From the cell containing the given text, extract its center point as [X, Y] coordinate. 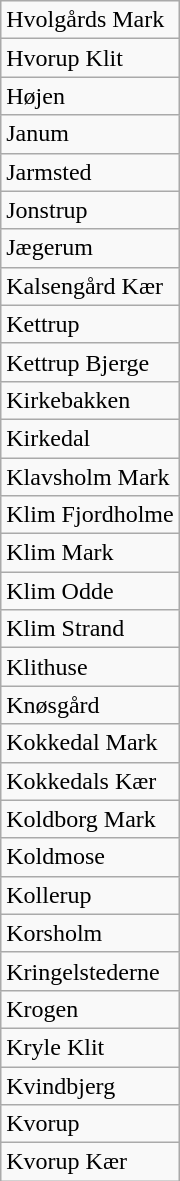
Krogen [90, 1009]
Jonstrup [90, 210]
Klim Fjordholme [90, 515]
Hvolgårds Mark [90, 20]
Koldmose [90, 857]
Janum [90, 134]
Jægerum [90, 248]
Klim Strand [90, 629]
Kirkebakken [90, 400]
Kringelstederne [90, 971]
Kokkedal Mark [90, 743]
Kryle Klit [90, 1047]
Knøsgård [90, 705]
Kokkedals Kær [90, 781]
Koldborg Mark [90, 819]
Kollerup [90, 895]
Klim Mark [90, 553]
Kirkedal [90, 438]
Hvorup Klit [90, 58]
Korsholm [90, 933]
Kvindbjerg [90, 1085]
Jarmsted [90, 172]
Kvorup Kær [90, 1162]
Klim Odde [90, 591]
Kalsengård Kær [90, 286]
Klavsholm Mark [90, 477]
Højen [90, 96]
Kvorup [90, 1124]
Kettrup Bjerge [90, 362]
Kettrup [90, 324]
Klithuse [90, 667]
